From the cell containing the given text, extract its center point as [X, Y] coordinate. 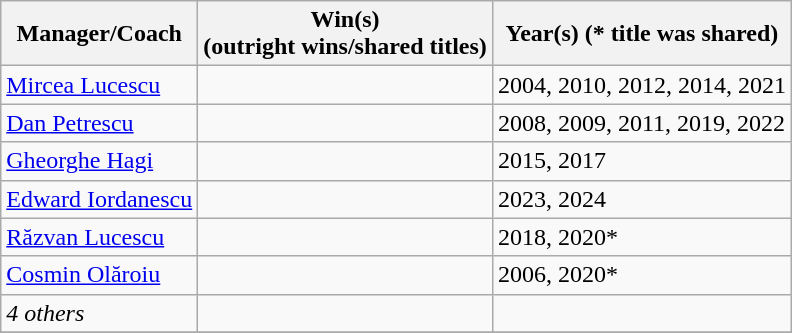
2018, 2020* [642, 237]
2008, 2009, 2011, 2019, 2022 [642, 123]
4 others [100, 313]
Dan Petrescu [100, 123]
Edward Iordanescu [100, 199]
Manager/Coach [100, 34]
2023, 2024 [642, 199]
Mircea Lucescu [100, 85]
Răzvan Lucescu [100, 237]
2015, 2017 [642, 161]
Gheorghe Hagi [100, 161]
Win(s)(outright wins/shared titles) [346, 34]
2006, 2020* [642, 275]
Year(s) (* title was shared) [642, 34]
Cosmin Olăroiu [100, 275]
2004, 2010, 2012, 2014, 2021 [642, 85]
